Output the (X, Y) coordinate of the center of the cell containing the given text.  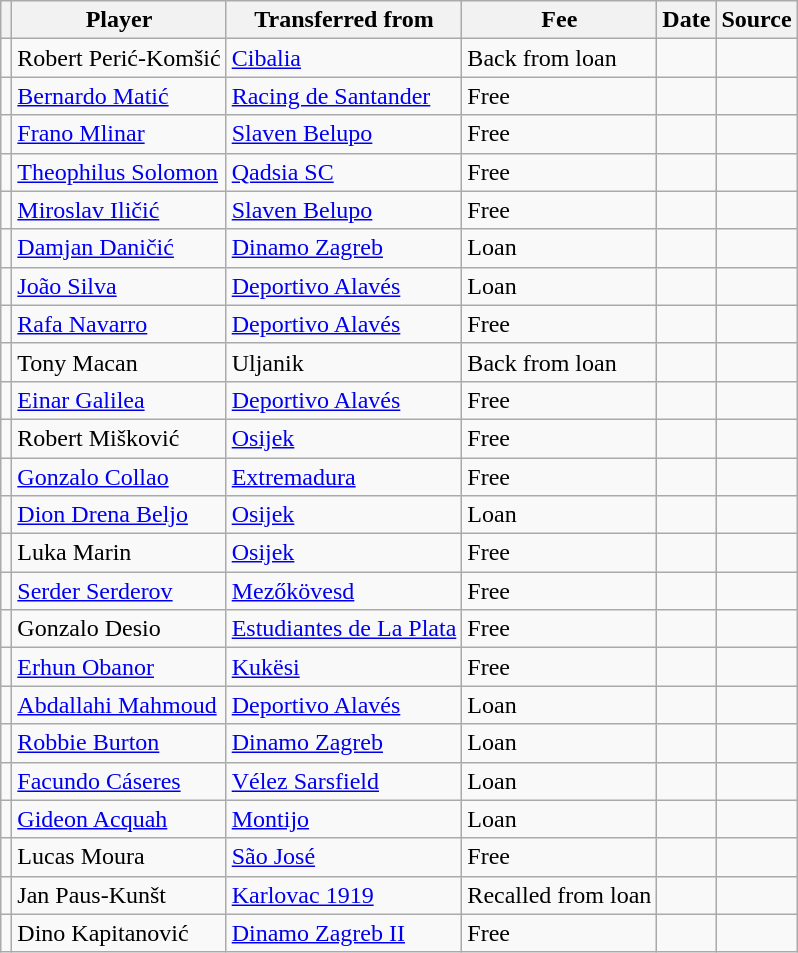
Source (756, 20)
Player (119, 20)
Recalled from loan (560, 895)
Facundo Cáseres (119, 781)
Gonzalo Desio (119, 629)
Dion Drena Beljo (119, 515)
Robbie Burton (119, 743)
Theophilus Solomon (119, 172)
Abdallahi Mahmoud (119, 705)
Dinamo Zagreb II (344, 933)
Qadsia SC (344, 172)
Rafa Navarro (119, 324)
João Silva (119, 286)
Cibalia (344, 58)
Dino Kapitanović (119, 933)
Fee (560, 20)
Damjan Daničić (119, 248)
Kukësi (344, 667)
Date (686, 20)
Robert Mišković (119, 438)
Racing de Santander (344, 96)
Vélez Sarsfield (344, 781)
Transferred from (344, 20)
Estudiantes de La Plata (344, 629)
Extremadura (344, 477)
Mezőkövesd (344, 591)
Lucas Moura (119, 857)
Luka Marin (119, 553)
Erhun Obanor (119, 667)
Einar Galilea (119, 400)
São José (344, 857)
Gonzalo Collao (119, 477)
Frano Mlinar (119, 134)
Bernardo Matić (119, 96)
Serder Serderov (119, 591)
Robert Perić-Komšić (119, 58)
Gideon Acquah (119, 819)
Jan Paus-Kunšt (119, 895)
Montijo (344, 819)
Miroslav Iličić (119, 210)
Karlovac 1919 (344, 895)
Tony Macan (119, 362)
Uljanik (344, 362)
